Detect which cell encompasses the target text, then output its [X, Y] center coordinate. 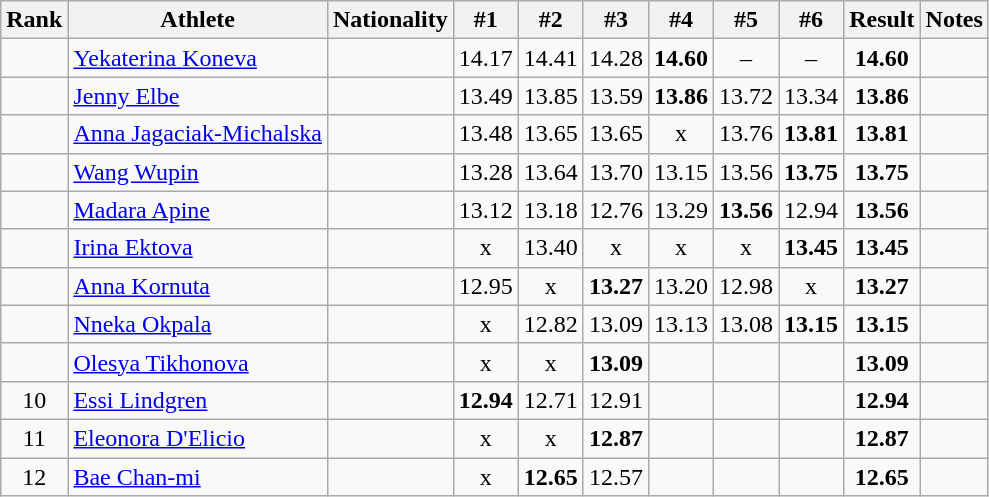
13.13 [680, 324]
#4 [680, 20]
12.98 [746, 286]
10 [34, 400]
13.12 [486, 210]
13.40 [550, 248]
13.08 [746, 324]
Madara Apine [198, 210]
12.57 [616, 477]
13.48 [486, 134]
Result [882, 20]
13.70 [616, 172]
Nationality [390, 20]
14.28 [616, 58]
Notes [954, 20]
Bae Chan-mi [198, 477]
13.59 [616, 96]
#1 [486, 20]
13.72 [746, 96]
13.18 [550, 210]
11 [34, 438]
13.76 [746, 134]
13.34 [812, 96]
12.95 [486, 286]
#3 [616, 20]
12.71 [550, 400]
14.41 [550, 58]
13.85 [550, 96]
14.17 [486, 58]
12 [34, 477]
13.20 [680, 286]
#6 [812, 20]
Jenny Elbe [198, 96]
#2 [550, 20]
12.91 [616, 400]
13.49 [486, 96]
Athlete [198, 20]
#5 [746, 20]
13.64 [550, 172]
Essi Lindgren [198, 400]
Olesya Tikhonova [198, 362]
Rank [34, 20]
Nneka Okpala [198, 324]
13.28 [486, 172]
Anna Kornuta [198, 286]
Anna Jagaciak-Michalska [198, 134]
Wang Wupin [198, 172]
Irina Ektova [198, 248]
Yekaterina Koneva [198, 58]
Eleonora D'Elicio [198, 438]
13.29 [680, 210]
12.76 [616, 210]
12.82 [550, 324]
